From the cell containing the given text, extract its center point as [X, Y] coordinate. 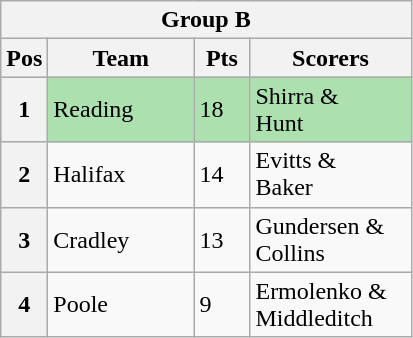
Shirra & Hunt [330, 110]
3 [24, 240]
Reading [121, 110]
13 [222, 240]
Evitts & Baker [330, 174]
Ermolenko & Middleditch [330, 304]
Pts [222, 58]
Pos [24, 58]
18 [222, 110]
4 [24, 304]
Group B [206, 20]
1 [24, 110]
Halifax [121, 174]
Cradley [121, 240]
Scorers [330, 58]
Poole [121, 304]
2 [24, 174]
Gundersen & Collins [330, 240]
14 [222, 174]
Team [121, 58]
9 [222, 304]
